Output the [X, Y] coordinate of the center of the cell containing the given text.  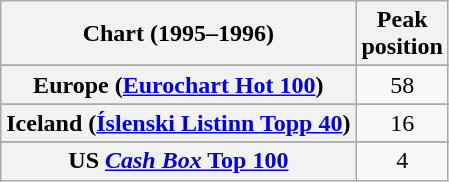
Europe (Eurochart Hot 100) [178, 85]
16 [402, 123]
Peakposition [402, 34]
Iceland (Íslenski Listinn Topp 40) [178, 123]
US Cash Box Top 100 [178, 161]
Chart (1995–1996) [178, 34]
58 [402, 85]
4 [402, 161]
